Scan for the cell matching the given text and deliver its (X, Y) coordinate at center. 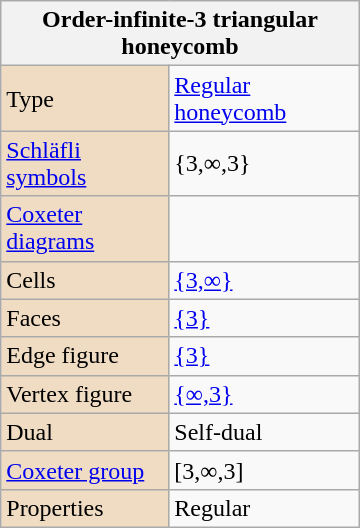
Coxeter group (85, 470)
{∞,3} (264, 394)
Faces (85, 318)
Cells (85, 280)
{3,∞} (264, 280)
Type (85, 98)
Vertex figure (85, 394)
Schläfli symbols (85, 164)
Properties (85, 508)
Dual (85, 432)
Regular (264, 508)
{3,∞,3} (264, 164)
Order-infinite-3 triangular honeycomb (180, 34)
Edge figure (85, 356)
Regular honeycomb (264, 98)
[3,∞,3] (264, 470)
Coxeter diagrams (85, 228)
Self-dual (264, 432)
